Pinpoint the cell where the given text exists, returning its (x, y) midpoint coordinate. 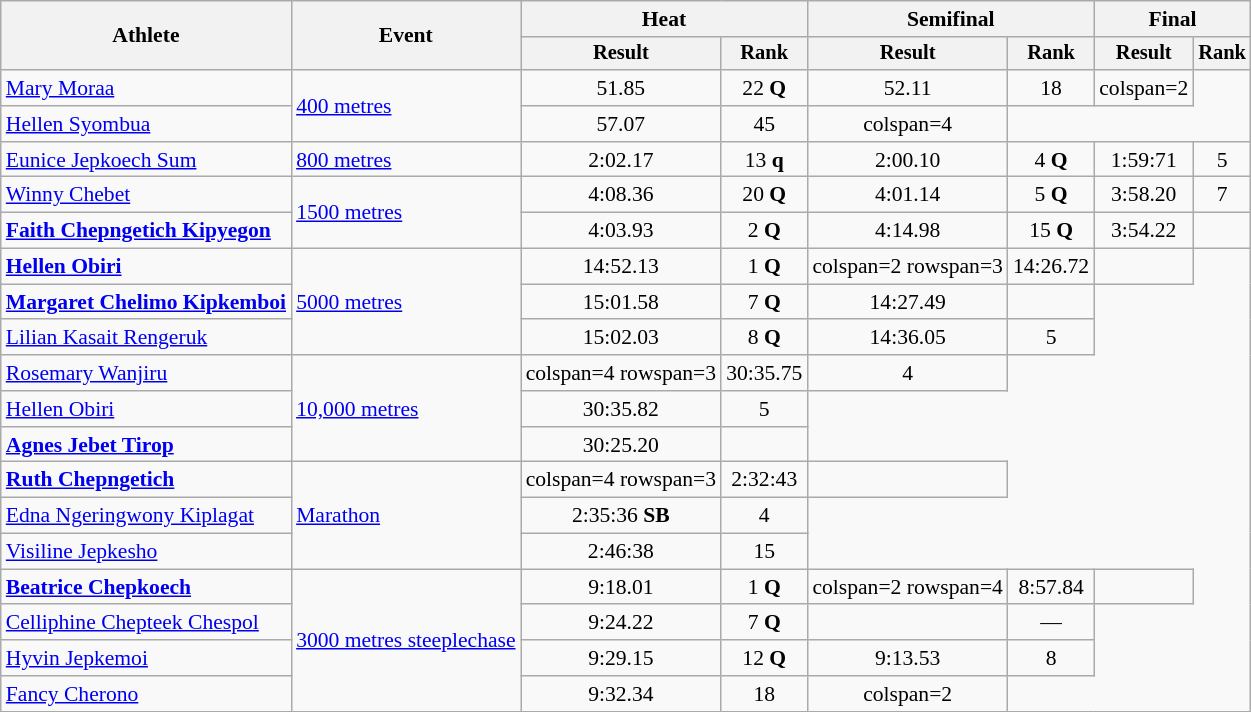
3000 metres steeplechase (406, 640)
20 Q (764, 195)
30:35.75 (764, 373)
14:27.49 (908, 302)
30:25.20 (622, 445)
2:35:36 SB (622, 516)
4:03.93 (622, 231)
7 (1222, 195)
8 (1051, 658)
9:29.15 (622, 658)
9:18.01 (622, 587)
2:32:43 (764, 480)
5000 metres (406, 302)
Margaret Chelimo Kipkemboi (146, 302)
Rosemary Wanjiru (146, 373)
2:02.17 (622, 160)
4:14.98 (908, 231)
Marathon (406, 516)
Winny Chebet (146, 195)
Agnes Jebet Tirop (146, 445)
22 Q (764, 88)
Ruth Chepngetich (146, 480)
14:36.05 (908, 338)
Athlete (146, 36)
400 metres (406, 106)
9:13.53 (908, 658)
4:08.36 (622, 195)
8 Q (764, 338)
57.07 (622, 124)
14:26.72 (1051, 267)
12 Q (764, 658)
1:59:71 (1144, 160)
Heat (664, 19)
9:24.22 (622, 623)
Lilian Kasait Rengeruk (146, 338)
Visiline Jepkesho (146, 552)
Eunice Jepkoech Sum (146, 160)
14:52.13 (622, 267)
2 Q (764, 231)
15:01.58 (622, 302)
Event (406, 36)
Edna Ngeringwony Kiplagat (146, 516)
30:35.82 (622, 409)
Beatrice Chepkoech (146, 587)
51.85 (622, 88)
Final (1172, 19)
15 (764, 552)
2:00.10 (908, 160)
2:46:38 (622, 552)
Hellen Syombua (146, 124)
5 Q (1051, 195)
13 q (764, 160)
Mary Moraa (146, 88)
Hyvin Jepkemoi (146, 658)
colspan=2 rowspan=4 (908, 587)
4 Q (1051, 160)
15 Q (1051, 231)
Faith Chepngetich Kipyegon (146, 231)
52.11 (908, 88)
9:32.34 (622, 694)
4:01.14 (908, 195)
— (1051, 623)
45 (764, 124)
3:54.22 (1144, 231)
1500 metres (406, 212)
15:02.03 (622, 338)
8:57.84 (1051, 587)
800 metres (406, 160)
10,000 metres (406, 408)
colspan=4 (908, 124)
colspan=2 rowspan=3 (908, 267)
Fancy Cherono (146, 694)
Celliphine Chepteek Chespol (146, 623)
3:58.20 (1144, 195)
Semifinal (950, 19)
